Determine the (X, Y) coordinate at the center of the cell enclosing the given text.  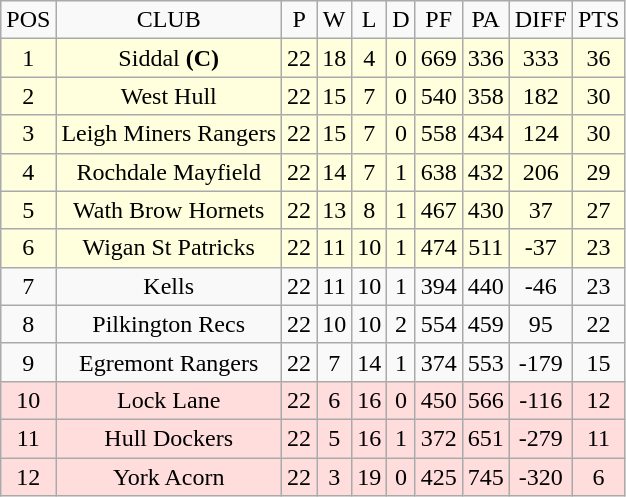
29 (598, 172)
459 (486, 324)
Siddal (C) (169, 58)
Wath Brow Hornets (169, 210)
W (334, 20)
206 (540, 172)
-320 (540, 477)
372 (438, 438)
95 (540, 324)
PA (486, 20)
Egremont Rangers (169, 362)
-46 (540, 286)
19 (370, 477)
554 (438, 324)
669 (438, 58)
511 (486, 248)
467 (438, 210)
Leigh Miners Rangers (169, 134)
-37 (540, 248)
-116 (540, 400)
D (401, 20)
558 (438, 134)
CLUB (169, 20)
566 (486, 400)
-179 (540, 362)
POS (28, 20)
PTS (598, 20)
333 (540, 58)
540 (438, 96)
West Hull (169, 96)
440 (486, 286)
DIFF (540, 20)
430 (486, 210)
PF (438, 20)
124 (540, 134)
358 (486, 96)
York Acorn (169, 477)
182 (540, 96)
Lock Lane (169, 400)
651 (486, 438)
37 (540, 210)
336 (486, 58)
Wigan St Patricks (169, 248)
36 (598, 58)
L (370, 20)
27 (598, 210)
374 (438, 362)
13 (334, 210)
450 (438, 400)
P (300, 20)
9 (28, 362)
474 (438, 248)
Hull Dockers (169, 438)
434 (486, 134)
Pilkington Recs (169, 324)
432 (486, 172)
425 (438, 477)
394 (438, 286)
-279 (540, 438)
18 (334, 58)
745 (486, 477)
553 (486, 362)
Kells (169, 286)
Rochdale Mayfield (169, 172)
638 (438, 172)
